Determine the (x, y) coordinate at the center of the cell enclosing the given text.  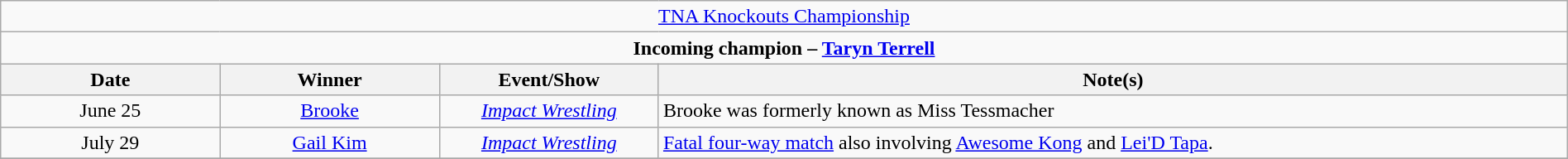
July 29 (111, 142)
Event/Show (549, 79)
June 25 (111, 111)
Incoming champion – Taryn Terrell (784, 48)
Fatal four-way match also involving Awesome Kong and Lei'D Tapa. (1113, 142)
Brooke (329, 111)
Date (111, 79)
Note(s) (1113, 79)
TNA Knockouts Championship (784, 17)
Winner (329, 79)
Gail Kim (329, 142)
Brooke was formerly known as Miss Tessmacher (1113, 111)
